From the cell containing the given text, extract its center point as [X, Y] coordinate. 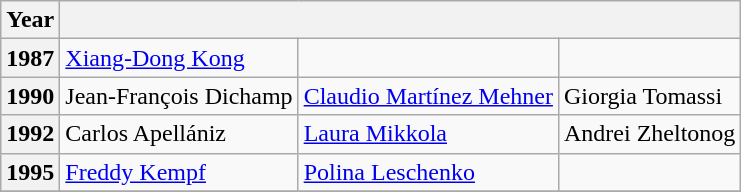
1990 [30, 96]
1992 [30, 134]
Giorgia Tomassi [649, 96]
Andrei Zheltonog [649, 134]
Freddy Kempf [179, 172]
Laura Mikkola [428, 134]
Polina Leschenko [428, 172]
1987 [30, 58]
Carlos Apellániz [179, 134]
Claudio Martínez Mehner [428, 96]
Jean-François Dichamp [179, 96]
Year [30, 20]
Xiang-Dong Kong [179, 58]
1995 [30, 172]
